Detect which cell encompasses the target text, then output its (x, y) center coordinate. 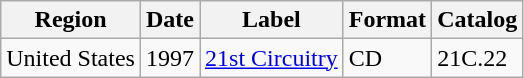
CD (387, 58)
United States (71, 58)
Format (387, 20)
Label (272, 20)
1997 (170, 58)
21C.22 (478, 58)
Region (71, 20)
Date (170, 20)
Catalog (478, 20)
21st Circuitry (272, 58)
